Output the (X, Y) coordinate of the center of the cell containing the given text.  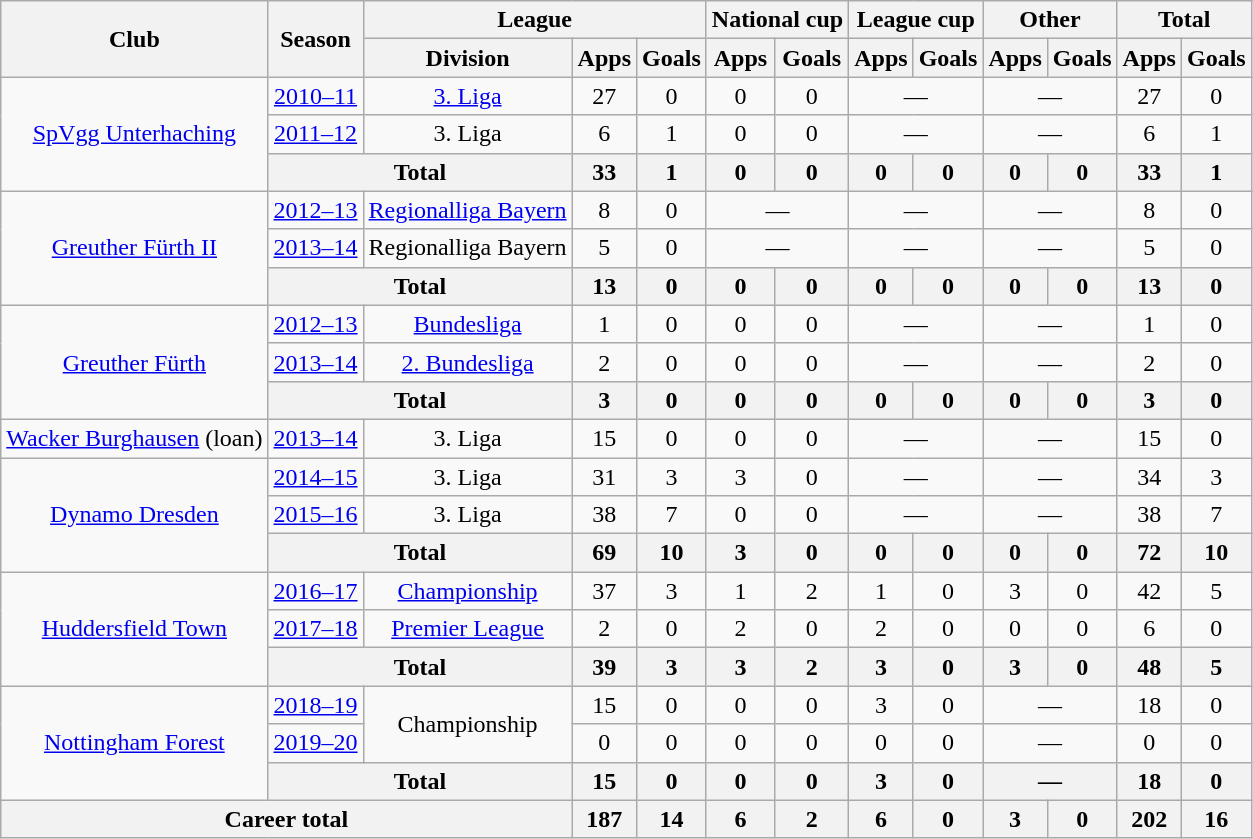
Dynamo Dresden (134, 515)
31 (604, 477)
2014–15 (316, 477)
Career total (286, 819)
48 (1149, 667)
Wacker Burghausen (loan) (134, 438)
Other (1050, 20)
34 (1149, 477)
2011–12 (316, 134)
16 (1216, 819)
League cup (916, 20)
42 (1149, 591)
39 (604, 667)
Nottingham Forest (134, 743)
Greuther Fürth (134, 362)
National cup (777, 20)
72 (1149, 553)
2016–17 (316, 591)
2010–11 (316, 96)
2019–20 (316, 743)
Huddersfield Town (134, 629)
202 (1149, 819)
2018–19 (316, 705)
187 (604, 819)
Premier League (468, 629)
14 (672, 819)
League (534, 20)
69 (604, 553)
2017–18 (316, 629)
Division (468, 58)
SpVgg Unterhaching (134, 134)
Club (134, 39)
Greuther Fürth II (134, 248)
2. Bundesliga (468, 362)
Season (316, 39)
2015–16 (316, 515)
Bundesliga (468, 324)
37 (604, 591)
